Locate the cell with the specified text and output its (X, Y) center coordinate. 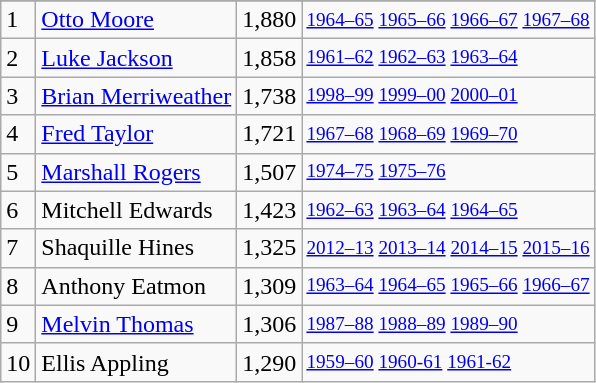
1,507 (270, 172)
8 (18, 286)
1964–65 1965–66 1966–67 1967–68 (448, 20)
7 (18, 248)
5 (18, 172)
Ellis Appling (136, 362)
Shaquille Hines (136, 248)
1963–64 1964–65 1965–66 1966–67 (448, 286)
1 (18, 20)
1967–68 1968–69 1969–70 (448, 134)
1,325 (270, 248)
Marshall Rogers (136, 172)
Fred Taylor (136, 134)
9 (18, 324)
Anthony Eatmon (136, 286)
4 (18, 134)
Melvin Thomas (136, 324)
Mitchell Edwards (136, 210)
2012–13 2013–14 2014–15 2015–16 (448, 248)
1959–60 1960-61 1961-62 (448, 362)
1987–88 1988–89 1989–90 (448, 324)
1,880 (270, 20)
1,309 (270, 286)
Luke Jackson (136, 58)
1961–62 1962–63 1963–64 (448, 58)
2 (18, 58)
1998–99 1999–00 2000–01 (448, 96)
3 (18, 96)
6 (18, 210)
1,306 (270, 324)
1,858 (270, 58)
1,721 (270, 134)
1,738 (270, 96)
Brian Merriweather (136, 96)
1962–63 1963–64 1964–65 (448, 210)
Otto Moore (136, 20)
1,290 (270, 362)
1,423 (270, 210)
1974–75 1975–76 (448, 172)
10 (18, 362)
